Identify which cell holds the provided text, then report its (X, Y) central coordinate. 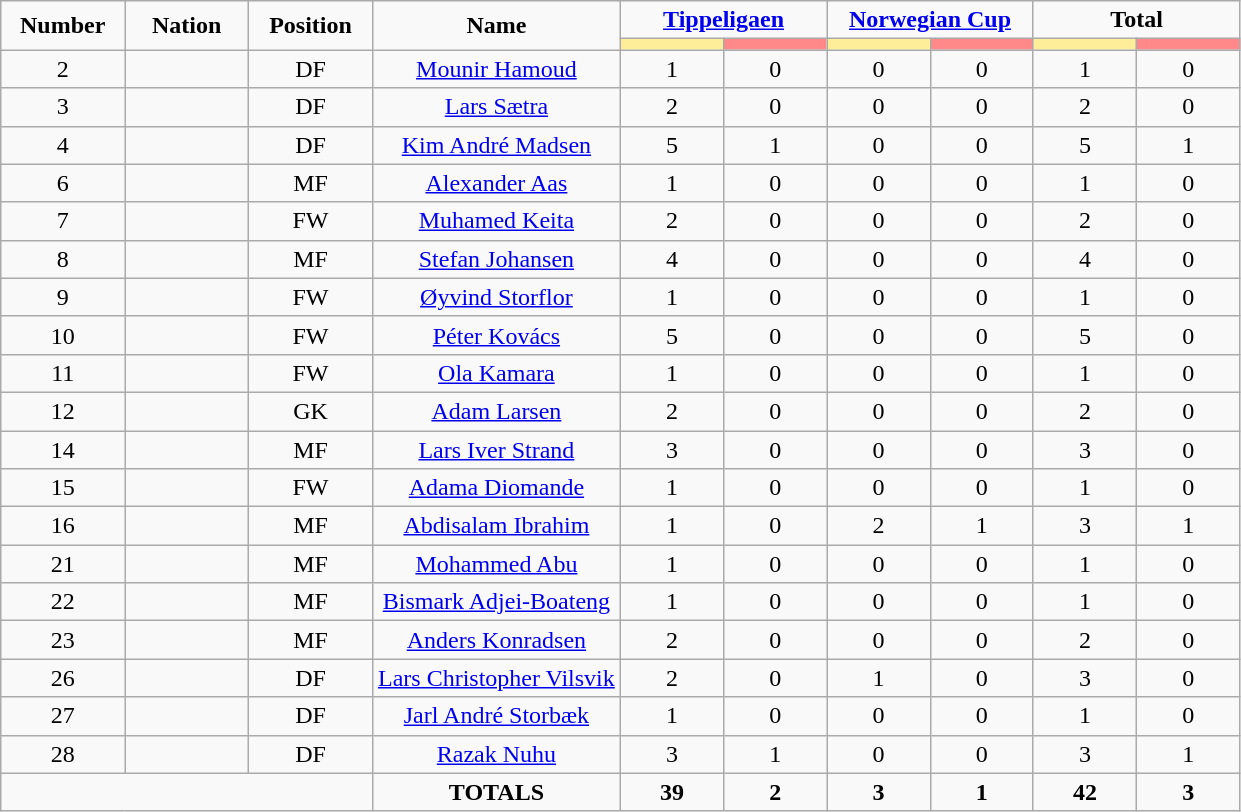
Ola Kamara (496, 373)
Norwegian Cup (930, 20)
Øyvind Storflor (496, 297)
Razak Nuhu (496, 754)
Jarl André Storbæk (496, 716)
Lars Sætra (496, 107)
22 (63, 602)
Position (311, 26)
Mounir Hamoud (496, 69)
14 (63, 449)
21 (63, 564)
Bismark Adjei-Boateng (496, 602)
9 (63, 297)
15 (63, 488)
27 (63, 716)
16 (63, 526)
Nation (187, 26)
TOTALS (496, 792)
42 (1084, 792)
26 (63, 678)
Péter Kovács (496, 335)
Adam Larsen (496, 411)
Lars Christopher Vilsvik (496, 678)
Muhamed Keita (496, 221)
Lars Iver Strand (496, 449)
28 (63, 754)
Abdisalam Ibrahim (496, 526)
12 (63, 411)
Number (63, 26)
Stefan Johansen (496, 259)
23 (63, 640)
7 (63, 221)
11 (63, 373)
6 (63, 183)
Alexander Aas (496, 183)
Kim André Madsen (496, 145)
Mohammed Abu (496, 564)
Name (496, 26)
8 (63, 259)
Anders Konradsen (496, 640)
GK (311, 411)
Total (1136, 20)
39 (672, 792)
10 (63, 335)
Tippeligaen (723, 20)
Adama Diomande (496, 488)
